Detect which cell encompasses the target text, then output its (x, y) center coordinate. 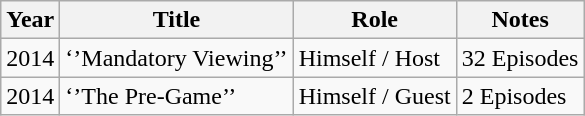
‘’Mandatory Viewing’’ (176, 58)
32 Episodes (520, 58)
2 Episodes (520, 96)
Title (176, 20)
Himself / Host (374, 58)
Year (30, 20)
Role (374, 20)
Himself / Guest (374, 96)
‘’The Pre-Game’’ (176, 96)
Notes (520, 20)
